Pinpoint the cell where the given text exists, returning its (x, y) midpoint coordinate. 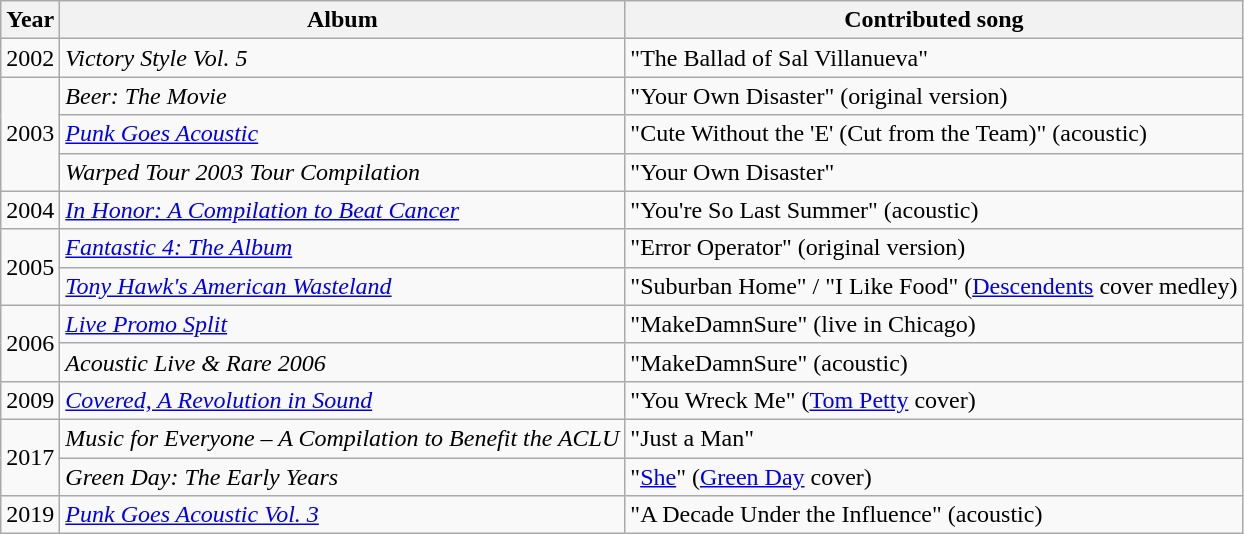
Fantastic 4: The Album (342, 248)
2004 (30, 210)
"Just a Man" (934, 438)
2003 (30, 134)
Music for Everyone – A Compilation to Benefit the ACLU (342, 438)
Album (342, 20)
"You Wreck Me" (Tom Petty cover) (934, 400)
"Error Operator" (original version) (934, 248)
Punk Goes Acoustic Vol. 3 (342, 515)
Beer: The Movie (342, 96)
Green Day: The Early Years (342, 477)
2005 (30, 267)
"Your Own Disaster" (original version) (934, 96)
"Your Own Disaster" (934, 172)
"MakeDamnSure" (live in Chicago) (934, 324)
Covered, A Revolution in Sound (342, 400)
Acoustic Live & Rare 2006 (342, 362)
2017 (30, 457)
2019 (30, 515)
"A Decade Under the Influence" (acoustic) (934, 515)
"The Ballad of Sal Villanueva" (934, 58)
Live Promo Split (342, 324)
"MakeDamnSure" (acoustic) (934, 362)
2006 (30, 343)
"You're So Last Summer" (acoustic) (934, 210)
2002 (30, 58)
2009 (30, 400)
Warped Tour 2003 Tour Compilation (342, 172)
Tony Hawk's American Wasteland (342, 286)
In Honor: A Compilation to Beat Cancer (342, 210)
Year (30, 20)
"Cute Without the 'E' (Cut from the Team)" (acoustic) (934, 134)
Punk Goes Acoustic (342, 134)
"She" (Green Day cover) (934, 477)
Contributed song (934, 20)
Victory Style Vol. 5 (342, 58)
"Suburban Home" / "I Like Food" (Descendents cover medley) (934, 286)
